Pinpoint the cell where the given text exists, returning its [X, Y] midpoint coordinate. 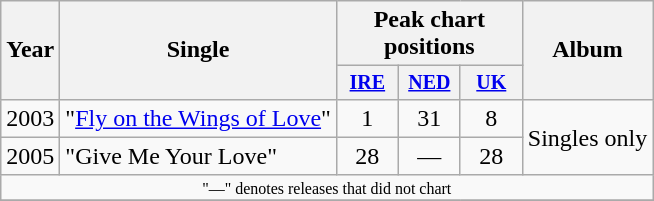
Single [198, 50]
"—" denotes releases that did not chart [327, 187]
Year [30, 50]
"Fly on the Wings of Love" [198, 118]
NED [429, 82]
31 [429, 118]
2005 [30, 156]
— [429, 156]
Singles only [587, 137]
UK [491, 82]
Peak chart positions [429, 34]
"Give Me Your Love" [198, 156]
2003 [30, 118]
IRE [367, 82]
Album [587, 50]
1 [367, 118]
8 [491, 118]
